Identify which cell holds the provided text, then report its [X, Y] central coordinate. 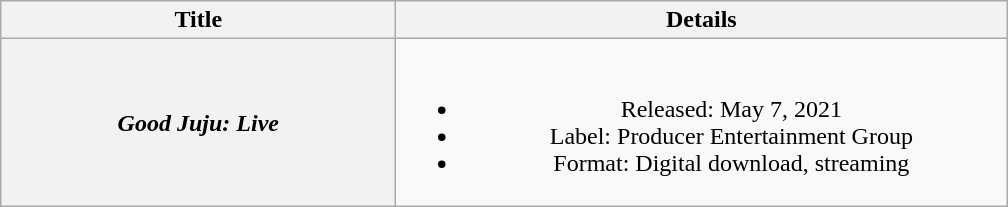
Released: May 7, 2021Label: Producer Entertainment GroupFormat: Digital download, streaming [702, 122]
Good Juju: Live [198, 122]
Title [198, 20]
Details [702, 20]
